From the cell containing the given text, extract its center point as (X, Y) coordinate. 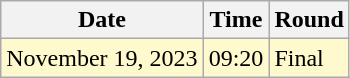
Round (309, 20)
Final (309, 58)
November 19, 2023 (102, 58)
Time (236, 20)
09:20 (236, 58)
Date (102, 20)
